Return the [x, y] coordinate for the center point of the cell that contains the specified text.  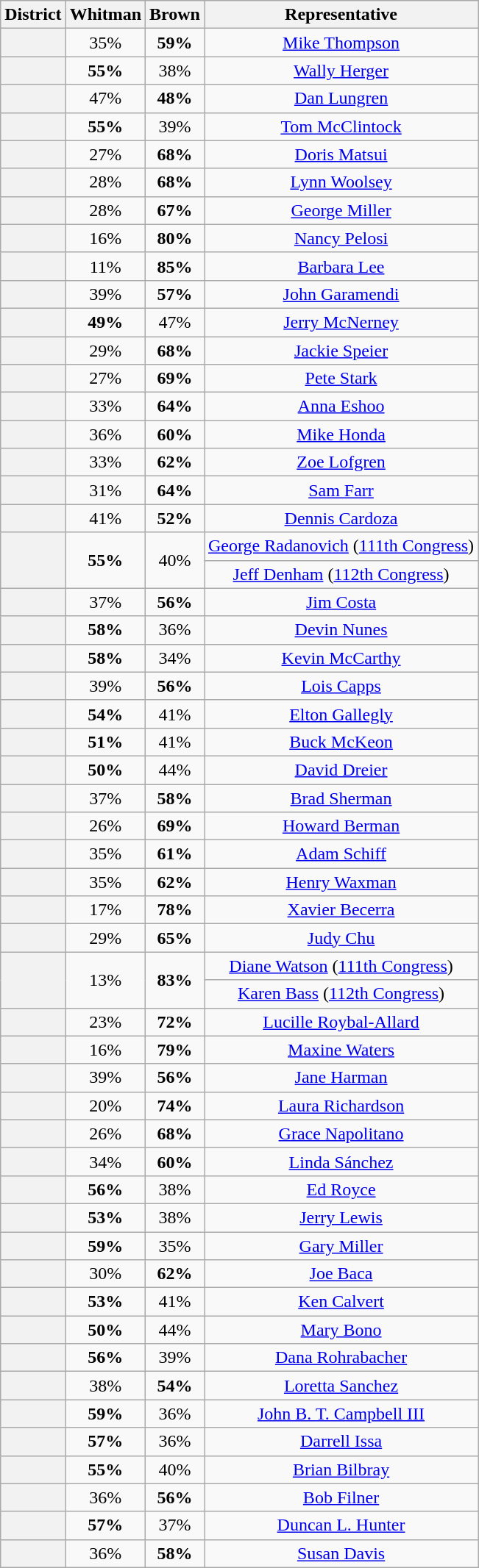
Brad Sherman [341, 798]
Duncan L. Hunter [341, 1525]
Mary Bono [341, 1330]
Lois Capps [341, 686]
31% [105, 490]
49% [105, 322]
Henry Waxman [341, 882]
John Garamendi [341, 294]
District [33, 15]
Darrell Issa [341, 1442]
30% [105, 1274]
George Miller [341, 210]
Susan Davis [341, 1553]
Xavier Becerra [341, 910]
Grace Napolitano [341, 1134]
Tom McClintock [341, 126]
Maxine Waters [341, 1050]
Mike Thompson [341, 43]
Nancy Pelosi [341, 238]
52% [175, 518]
74% [175, 1106]
Bob Filner [341, 1497]
Elton Gallegly [341, 714]
Kevin McCarthy [341, 658]
David Dreier [341, 770]
Jim Costa [341, 602]
Dan Lungren [341, 99]
20% [105, 1106]
Representative [341, 15]
80% [175, 238]
67% [175, 210]
Jerry McNerney [341, 322]
85% [175, 266]
Sam Farr [341, 490]
61% [175, 854]
Zoe Lofgren [341, 462]
Linda Sánchez [341, 1161]
Karen Bass (112th Congress) [341, 994]
Wally Herger [341, 71]
51% [105, 742]
Mike Honda [341, 434]
Joe Baca [341, 1274]
65% [175, 938]
Judy Chu [341, 938]
Jackie Speier [341, 351]
Lynn Woolsey [341, 182]
Doris Matsui [341, 154]
Lucille Roybal-Allard [341, 1022]
13% [105, 980]
23% [105, 1022]
Brown [175, 15]
Ed Royce [341, 1189]
George Radanovich (111th Congress) [341, 546]
Adam Schiff [341, 854]
Howard Berman [341, 826]
Laura Richardson [341, 1106]
Barbara Lee [341, 266]
83% [175, 980]
Gary Miller [341, 1246]
Anna Eshoo [341, 407]
17% [105, 910]
78% [175, 910]
Jerry Lewis [341, 1217]
Buck McKeon [341, 742]
Brian Bilbray [341, 1469]
79% [175, 1050]
11% [105, 266]
Jeff Denham (112th Congress) [341, 574]
Jane Harman [341, 1078]
Dana Rohrabacher [341, 1358]
Whitman [105, 15]
Pete Stark [341, 379]
72% [175, 1022]
Dennis Cardoza [341, 518]
Devin Nunes [341, 630]
John B. T. Campbell III [341, 1414]
Diane Watson (111th Congress) [341, 966]
Loretta Sanchez [341, 1386]
Ken Calvert [341, 1302]
48% [175, 99]
